From the cell containing the given text, extract its center point as [x, y] coordinate. 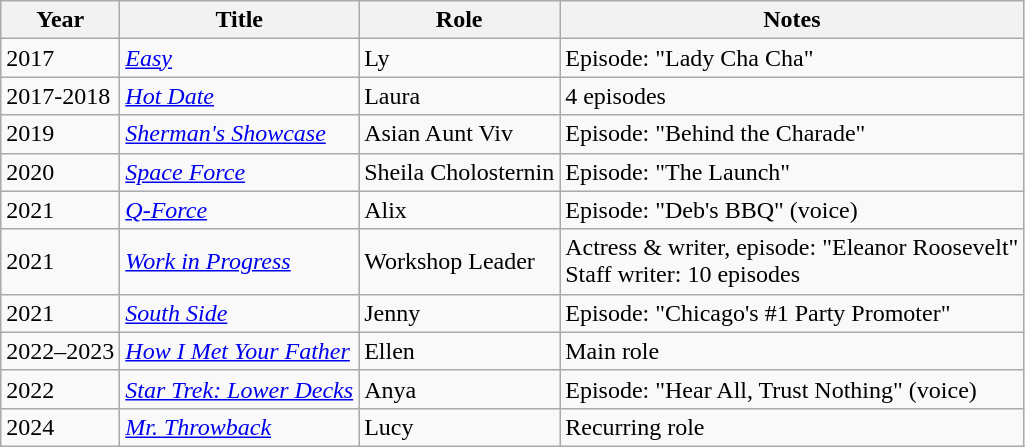
Actress & writer, episode: "Eleanor Roosevelt"Staff writer: 10 episodes [792, 262]
Episode: "Behind the Charade" [792, 134]
Asian Aunt Viv [460, 134]
Anya [460, 389]
2019 [60, 134]
2020 [60, 172]
2017 [60, 58]
Lucy [460, 427]
Laura [460, 96]
Main role [792, 351]
Space Force [240, 172]
4 episodes [792, 96]
Year [60, 20]
Role [460, 20]
Easy [240, 58]
Jenny [460, 313]
Work in Progress [240, 262]
Alix [460, 210]
Hot Date [240, 96]
Episode: "The Launch" [792, 172]
Episode: "Lady Cha Cha" [792, 58]
Workshop Leader [460, 262]
Sherman's Showcase [240, 134]
South Side [240, 313]
2022–2023 [60, 351]
How I Met Your Father [240, 351]
Notes [792, 20]
Episode: "Chicago's #1 Party Promoter" [792, 313]
2024 [60, 427]
Sheila Cholosternin [460, 172]
Star Trek: Lower Decks [240, 389]
2017-2018 [60, 96]
Ly [460, 58]
Episode: "Hear All, Trust Nothing" (voice) [792, 389]
2022 [60, 389]
Episode: "Deb's BBQ" (voice) [792, 210]
Q-Force [240, 210]
Ellen [460, 351]
Recurring role [792, 427]
Title [240, 20]
Mr. Throwback [240, 427]
